Return the (x, y) coordinate for the center point of the cell that contains the specified text.  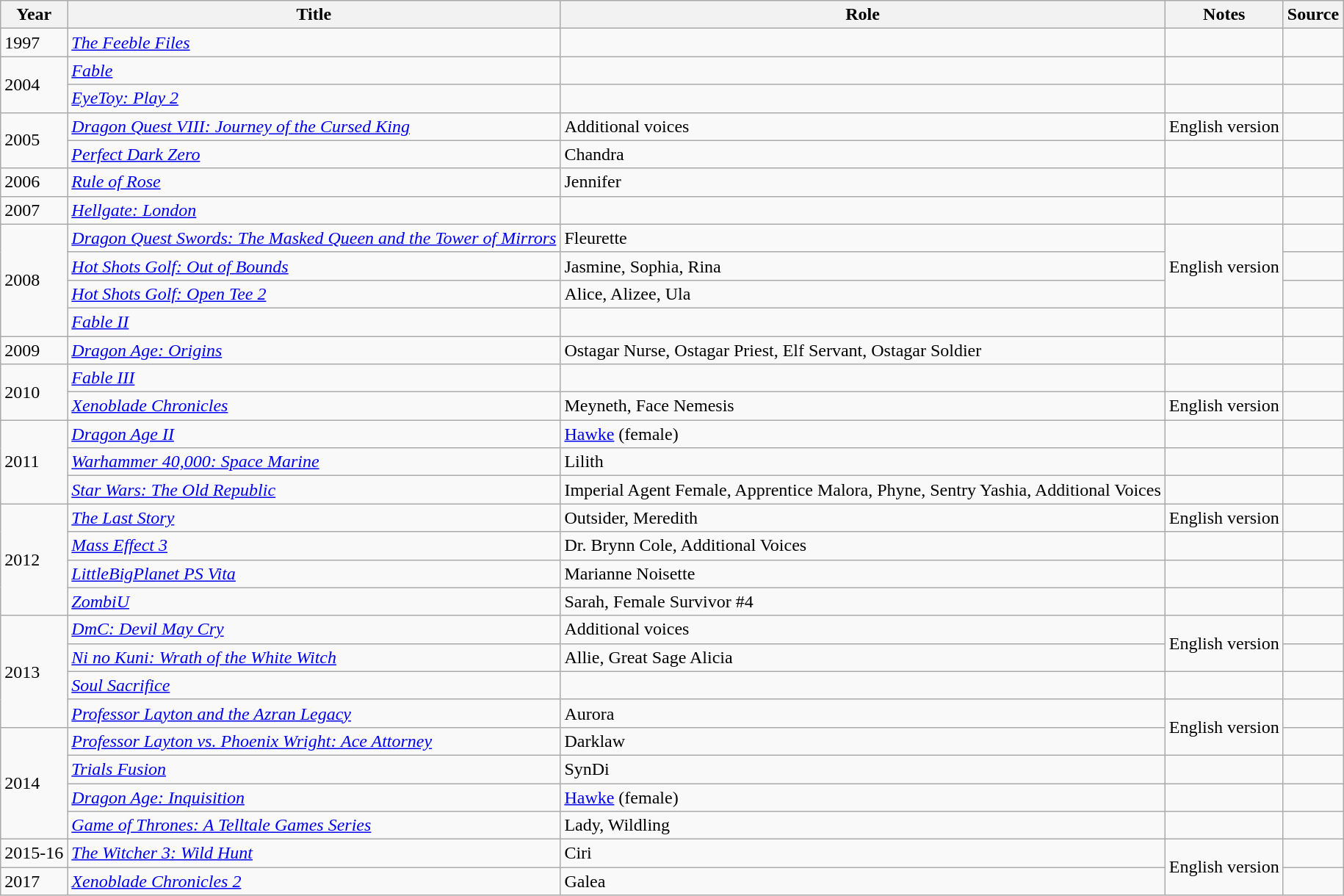
Star Wars: The Old Republic (314, 490)
2010 (34, 392)
2012 (34, 560)
The Last Story (314, 518)
2009 (34, 350)
Title (314, 15)
Fable (314, 71)
2015-16 (34, 853)
Alice, Alizee, Ula (862, 294)
Fable II (314, 322)
Outsider, Meredith (862, 518)
1997 (34, 43)
Fleurette (862, 238)
Role (862, 15)
Mass Effect 3 (314, 546)
2007 (34, 210)
Dragon Quest Swords: The Masked Queen and the Tower of Mirrors (314, 238)
2004 (34, 84)
2006 (34, 182)
Ni no Kuni: Wrath of the White Witch (314, 657)
Meyneth, Face Nemesis (862, 406)
EyeToy: Play 2 (314, 98)
Lilith (862, 462)
Dragon Age II (314, 434)
2008 (34, 280)
Allie, Great Sage Alicia (862, 657)
Chandra (862, 154)
Soul Sacrifice (314, 685)
Lady, Wildling (862, 825)
Year (34, 15)
Marianne Noisette (862, 574)
Ostagar Nurse, Ostagar Priest, Elf Servant, Ostagar Soldier (862, 350)
Hellgate: London (314, 210)
2013 (34, 671)
Galea (862, 881)
The Witcher 3: Wild Hunt (314, 853)
Source (1313, 15)
Fable III (314, 378)
Warhammer 40,000: Space Marine (314, 462)
Trials Fusion (314, 769)
Xenoblade Chronicles (314, 406)
Sarah, Female Survivor #4 (862, 601)
Dragon Quest VIII: Journey of the Cursed King (314, 126)
Professor Layton vs. Phoenix Wright: Ace Attorney (314, 741)
Dragon Age: Inquisition (314, 797)
2011 (34, 462)
Dragon Age: Origins (314, 350)
Dr. Brynn Cole, Additional Voices (862, 546)
Xenoblade Chronicles 2 (314, 881)
ZombiU (314, 601)
SynDi (862, 769)
Imperial Agent Female, Apprentice Malora, Phyne, Sentry Yashia, Additional Voices (862, 490)
Hot Shots Golf: Out of Bounds (314, 266)
Game of Thrones: A Telltale Games Series (314, 825)
DmC: Devil May Cry (314, 629)
2017 (34, 881)
The Feeble Files (314, 43)
Notes (1224, 15)
Perfect Dark Zero (314, 154)
2014 (34, 783)
2005 (34, 140)
Hot Shots Golf: Open Tee 2 (314, 294)
LittleBigPlanet PS Vita (314, 574)
Rule of Rose (314, 182)
Darklaw (862, 741)
Ciri (862, 853)
Jennifer (862, 182)
Jasmine, Sophia, Rina (862, 266)
Professor Layton and the Azran Legacy (314, 713)
Aurora (862, 713)
